Return the (X, Y) coordinate for the center point of the cell that contains the specified text.  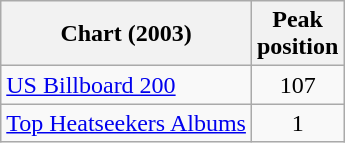
Chart (2003) (126, 34)
1 (297, 123)
US Billboard 200 (126, 85)
Peakposition (297, 34)
107 (297, 85)
Top Heatseekers Albums (126, 123)
